From the cell containing the given text, extract its center point as (X, Y) coordinate. 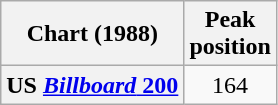
Peakposition (230, 34)
Chart (1988) (92, 34)
US Billboard 200 (92, 85)
164 (230, 85)
